Detect which cell encompasses the target text, then output its [x, y] center coordinate. 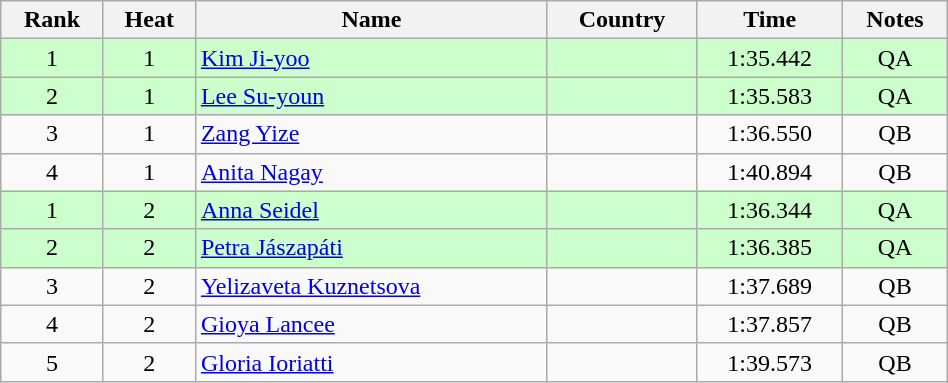
1:36.344 [770, 210]
Country [622, 20]
Rank [52, 20]
Lee Su-youn [371, 96]
1:35.583 [770, 96]
Yelizaveta Kuznetsova [371, 286]
Time [770, 20]
Kim Ji-yoo [371, 58]
1:35.442 [770, 58]
Heat [149, 20]
Name [371, 20]
1:37.857 [770, 324]
Gioya Lancee [371, 324]
1:36.385 [770, 248]
1:39.573 [770, 362]
Anita Nagay [371, 172]
Petra Jászapáti [371, 248]
1:37.689 [770, 286]
Notes [895, 20]
1:40.894 [770, 172]
1:36.550 [770, 134]
5 [52, 362]
Gloria Ioriatti [371, 362]
Anna Seidel [371, 210]
Zang Yize [371, 134]
